Extract the (x, y) coordinate from the center of the cell holding the provided text.  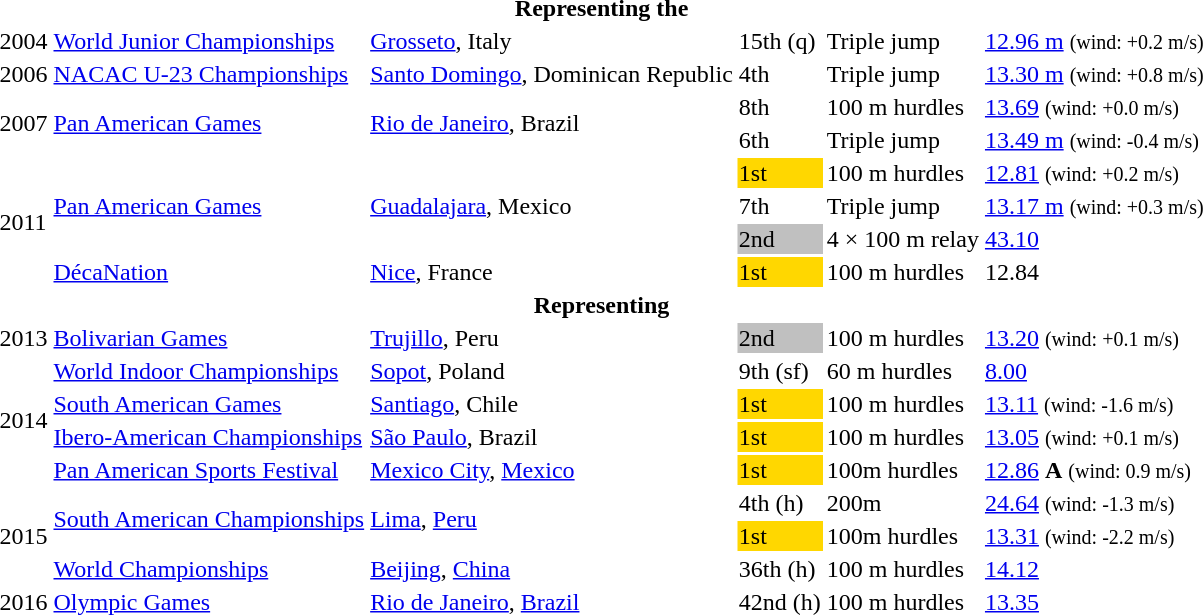
World Junior Championships (209, 41)
DécaNation (209, 272)
7th (780, 206)
Pan American Sports Festival (209, 470)
South American Championships (209, 520)
15th (q) (780, 41)
South American Games (209, 404)
4th (780, 74)
Bolivarian Games (209, 338)
São Paulo, Brazil (552, 437)
4 × 100 m relay (902, 239)
Ibero-American Championships (209, 437)
4th (h) (780, 503)
6th (780, 140)
8th (780, 107)
NACAC U-23 Championships (209, 74)
Grosseto, Italy (552, 41)
Beijing, China (552, 569)
60 m hurdles (902, 371)
Sopot, Poland (552, 371)
36th (h) (780, 569)
Santo Domingo, Dominican Republic (552, 74)
Rio de Janeiro, Brazil (552, 124)
Guadalajara, Mexico (552, 206)
Nice, France (552, 272)
Mexico City, Mexico (552, 470)
World Indoor Championships (209, 371)
Trujillo, Peru (552, 338)
Santiago, Chile (552, 404)
Lima, Peru (552, 520)
9th (sf) (780, 371)
World Championships (209, 569)
200m (902, 503)
